Extract the (x, y) coordinate from the center of the cell holding the provided text.  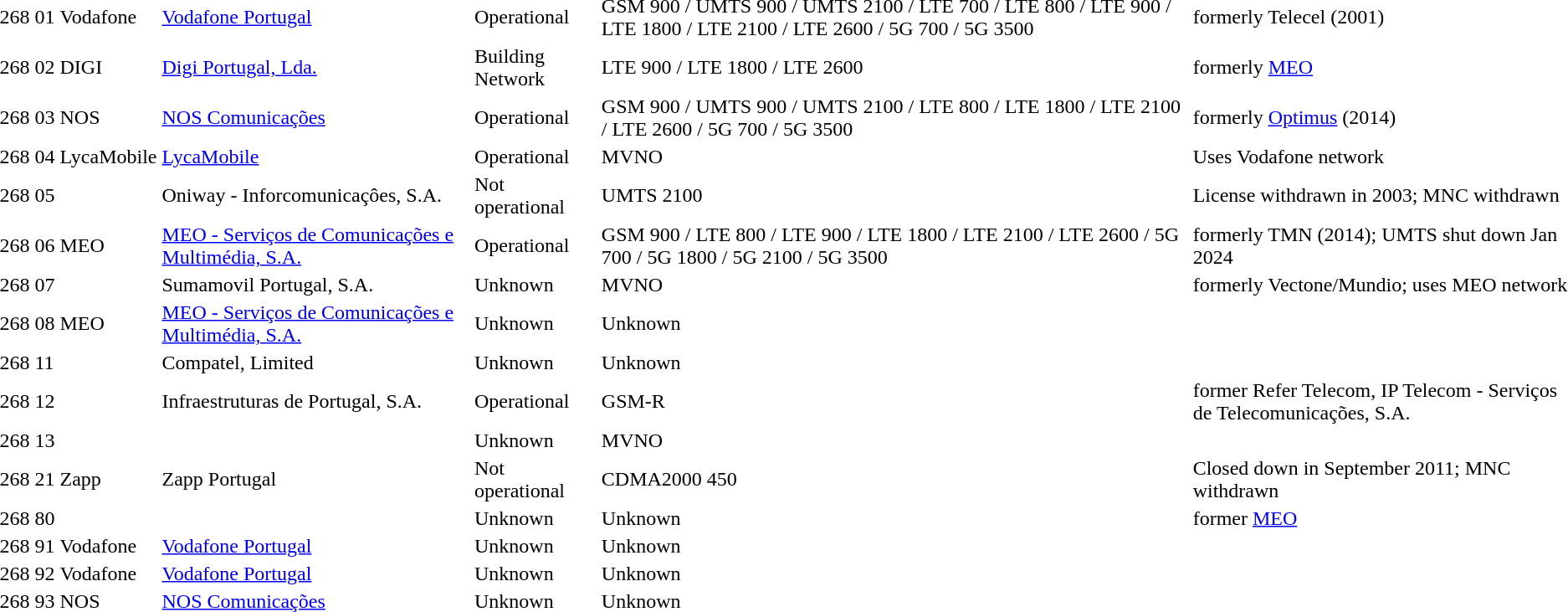
06 (45, 246)
DIGI (109, 67)
GSM-R (894, 402)
LTE 900 / LTE 1800 / LTE 2600 (894, 67)
80 (45, 518)
21 (45, 479)
92 (45, 573)
04 (45, 157)
05 (45, 196)
12 (45, 402)
11 (45, 363)
Compatel, Limited (316, 363)
Oniway - Inforcomunicaçôes, S.A. (316, 196)
CDMA2000 450 (894, 479)
Infraestruturas de Portugal, S.A. (316, 402)
GSM 900 / LTE 800 / LTE 900 / LTE 1800 / LTE 2100 / LTE 2600 / 5G 700 / 5G 1800 / 5G 2100 / 5G 3500 (894, 246)
07 (45, 285)
Digi Portugal, Lda. (316, 67)
02 (45, 67)
91 (45, 546)
Building Network (535, 67)
Zapp (109, 479)
UMTS 2100 (894, 196)
08 (45, 323)
13 (45, 440)
GSM 900 / UMTS 900 / UMTS 2100 / LTE 800 / LTE 1800 / LTE 2100 / LTE 2600 / 5G 700 / 5G 3500 (894, 117)
Zapp Portugal (316, 479)
NOS (109, 117)
Sumamovil Portugal, S.A. (316, 285)
03 (45, 117)
NOS Comunicações (316, 117)
